Locate the cell with the specified text and output its [X, Y] center coordinate. 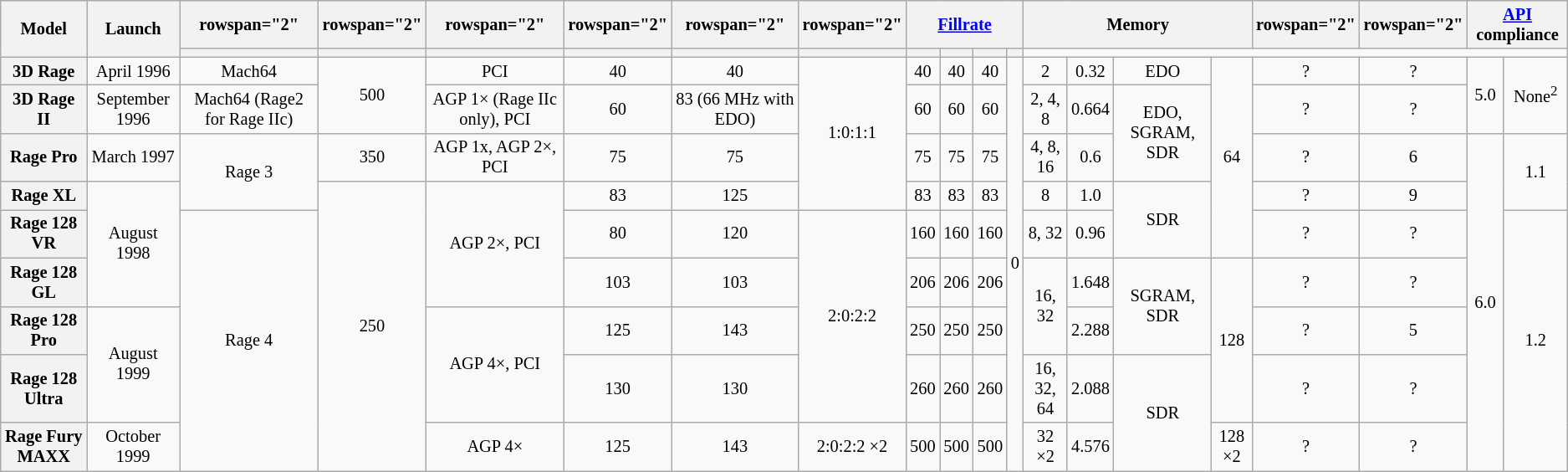
128 ×2 [1232, 447]
2:0:2:2 ×2 [853, 447]
Rage Pro [43, 157]
4, 8, 16 [1045, 157]
March 1997 [134, 157]
AGP 4× [495, 447]
2.088 [1090, 388]
Fillrate [965, 24]
August 1998 [134, 244]
PCI [495, 71]
AGP 2×, PCI [495, 244]
Mach64 (Rage2 for Rage IIc) [249, 109]
0.96 [1090, 233]
0.664 [1090, 109]
April 1996 [134, 71]
3D Rage II [43, 109]
Rage 4 [249, 340]
8, 32 [1045, 233]
October 1999 [134, 447]
1.648 [1090, 282]
2 [1045, 71]
350 [373, 157]
0.32 [1090, 71]
16, 32 [1045, 306]
API compliance [1517, 24]
8 [1045, 196]
Rage 128 VR [43, 233]
Launch [134, 28]
Rage 3 [249, 171]
2, 4, 8 [1045, 109]
2.288 [1090, 331]
Memory [1137, 24]
AGP 1× (Rage IIc only), PCI [495, 109]
AGP 1x, AGP 2×, PCI [495, 157]
Rage XL [43, 196]
AGP 4×, PCI [495, 365]
August 1999 [134, 365]
80 [617, 233]
9 [1413, 196]
1.0 [1090, 196]
EDO, SGRAM, SDR [1162, 132]
5.0 [1485, 95]
September 1996 [134, 109]
Model [43, 28]
None2 [1535, 95]
83 (66 MHz with EDO) [735, 109]
6 [1413, 157]
32 ×2 [1045, 447]
Mach64 [249, 71]
3D Rage [43, 71]
Rage 128 Pro [43, 331]
SGRAM, SDR [1162, 306]
0.6 [1090, 157]
Rage 128 Ultra [43, 388]
120 [735, 233]
1:0:1:1 [853, 134]
Rage 128 GL [43, 282]
16, 32, 64 [1045, 388]
64 [1232, 157]
2:0:2:2 [853, 316]
Rage Fury MAXX [43, 447]
128 [1232, 340]
0 [1015, 264]
6.0 [1485, 302]
1.2 [1535, 340]
5 [1413, 331]
1.1 [1535, 171]
EDO [1162, 71]
4.576 [1090, 447]
